Pinpoint the cell where the given text exists, returning its (x, y) midpoint coordinate. 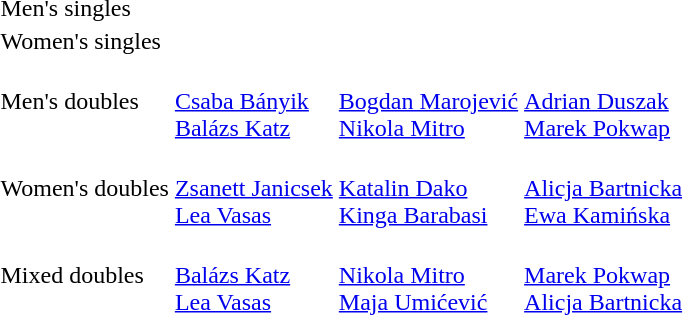
Zsanett JanicsekLea Vasas (254, 188)
Katalin DakoKinga Barabasi (428, 188)
Csaba BányikBalázs Katz (254, 101)
Bogdan MarojevićNikola Mitro (428, 101)
